Identify which cell holds the provided text, then report its [x, y] central coordinate. 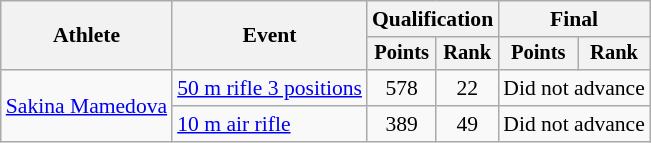
Athlete [86, 36]
Event [270, 36]
Final [574, 19]
10 m air rifle [270, 124]
Sakina Mamedova [86, 106]
389 [402, 124]
49 [467, 124]
Qualification [432, 19]
50 m rifle 3 positions [270, 88]
22 [467, 88]
578 [402, 88]
